Output the [x, y] coordinate of the center of the cell containing the given text.  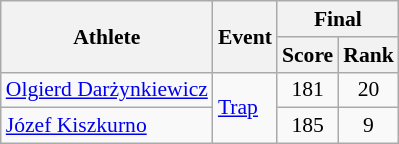
Rank [368, 55]
9 [368, 126]
185 [308, 126]
Event [245, 36]
Józef Kiszkurno [107, 126]
Score [308, 55]
Final [338, 19]
Athlete [107, 36]
Olgierd Darżynkiewicz [107, 90]
20 [368, 90]
Trap [245, 108]
181 [308, 90]
